Return the (x, y) coordinate for the center point of the cell that contains the specified text.  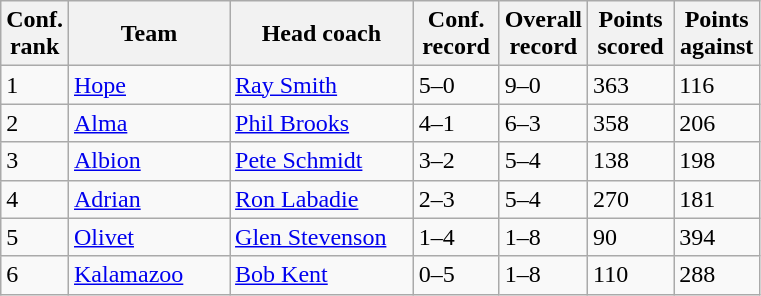
358 (631, 123)
Conf. record (456, 34)
3–2 (456, 161)
3 (35, 161)
4 (35, 199)
116 (717, 85)
206 (717, 123)
Ron Labadie (322, 199)
Points against (717, 34)
Kalamazoo (148, 275)
1–4 (456, 237)
138 (631, 161)
4–1 (456, 123)
Pete Schmidt (322, 161)
110 (631, 275)
Head coach (322, 34)
2 (35, 123)
5 (35, 237)
Conf. rank (35, 34)
Hope (148, 85)
9–0 (543, 85)
Overall record (543, 34)
2–3 (456, 199)
Ray Smith (322, 85)
Team (148, 34)
181 (717, 199)
6–3 (543, 123)
288 (717, 275)
5–0 (456, 85)
394 (717, 237)
6 (35, 275)
Phil Brooks (322, 123)
Glen Stevenson (322, 237)
0–5 (456, 275)
270 (631, 199)
363 (631, 85)
Olivet (148, 237)
90 (631, 237)
1 (35, 85)
Adrian (148, 199)
Points scored (631, 34)
Albion (148, 161)
Alma (148, 123)
Bob Kent (322, 275)
198 (717, 161)
